Return the [x, y] coordinate for the center point of the cell that contains the specified text.  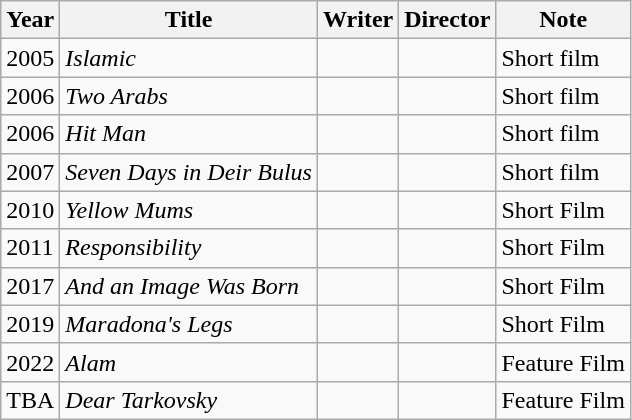
Note [563, 20]
Responsibility [189, 248]
Seven Days in Deir Bulus [189, 172]
Two Arabs [189, 96]
2017 [30, 286]
2011 [30, 248]
2010 [30, 210]
Maradona's Legs [189, 324]
Yellow Mums [189, 210]
Dear Tarkovsky [189, 400]
2019 [30, 324]
Title [189, 20]
2007 [30, 172]
TBA [30, 400]
Year [30, 20]
2022 [30, 362]
2005 [30, 58]
Writer [358, 20]
Islamic [189, 58]
Alam [189, 362]
Director [448, 20]
And an Image Was Born [189, 286]
Hit Man [189, 134]
